Capture the cell that displays the provided text and extract its [X, Y] central coordinate. 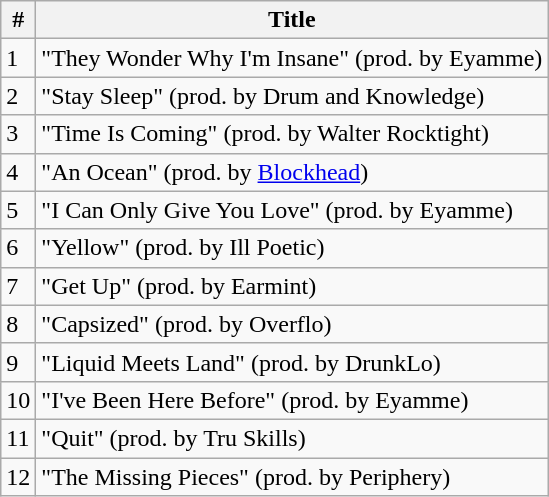
9 [18, 362]
"The Missing Pieces" (prod. by Periphery) [292, 477]
"Yellow" (prod. by Ill Poetic) [292, 248]
Title [292, 20]
"Get Up" (prod. by Earmint) [292, 286]
"They Wonder Why I'm Insane" (prod. by Eyamme) [292, 58]
"Liquid Meets Land" (prod. by DrunkLo) [292, 362]
# [18, 20]
"An Ocean" (prod. by Blockhead) [292, 172]
7 [18, 286]
4 [18, 172]
"I've Been Here Before" (prod. by Eyamme) [292, 400]
5 [18, 210]
3 [18, 134]
10 [18, 400]
8 [18, 324]
"Time Is Coming" (prod. by Walter Rocktight) [292, 134]
"I Can Only Give You Love" (prod. by Eyamme) [292, 210]
"Stay Sleep" (prod. by Drum and Knowledge) [292, 96]
"Quit" (prod. by Tru Skills) [292, 438]
12 [18, 477]
11 [18, 438]
2 [18, 96]
"Capsized" (prod. by Overflo) [292, 324]
1 [18, 58]
6 [18, 248]
